Search for the cell housing the specified text and yield its (X, Y) center coordinate. 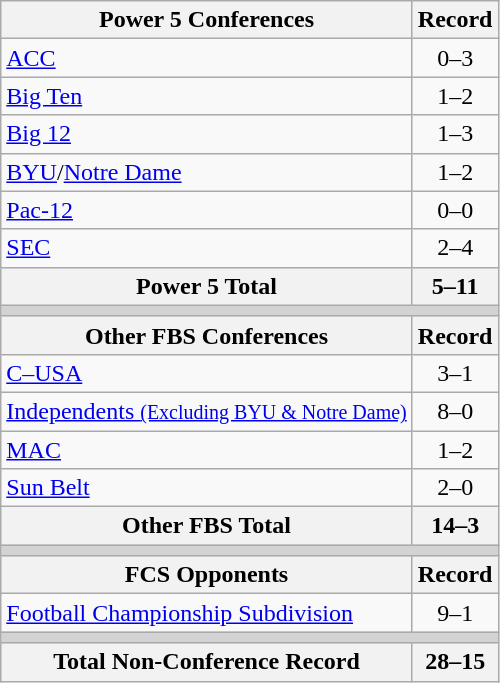
1–3 (455, 134)
Power 5 Conferences (207, 20)
0–0 (455, 210)
Pac-12 (207, 210)
FCS Opponents (207, 575)
Big 12 (207, 134)
ACC (207, 58)
Football Championship Subdivision (207, 613)
9–1 (455, 613)
0–3 (455, 58)
Other FBS Conferences (207, 335)
Sun Belt (207, 488)
28–15 (455, 662)
BYU/Notre Dame (207, 172)
2–0 (455, 488)
14–3 (455, 526)
8–0 (455, 411)
SEC (207, 248)
Big Ten (207, 96)
C–USA (207, 373)
2–4 (455, 248)
Power 5 Total (207, 286)
3–1 (455, 373)
5–11 (455, 286)
MAC (207, 449)
Independents (Excluding BYU & Notre Dame) (207, 411)
Total Non-Conference Record (207, 662)
Other FBS Total (207, 526)
